Return the (X, Y) coordinate for the center point of the cell that contains the specified text.  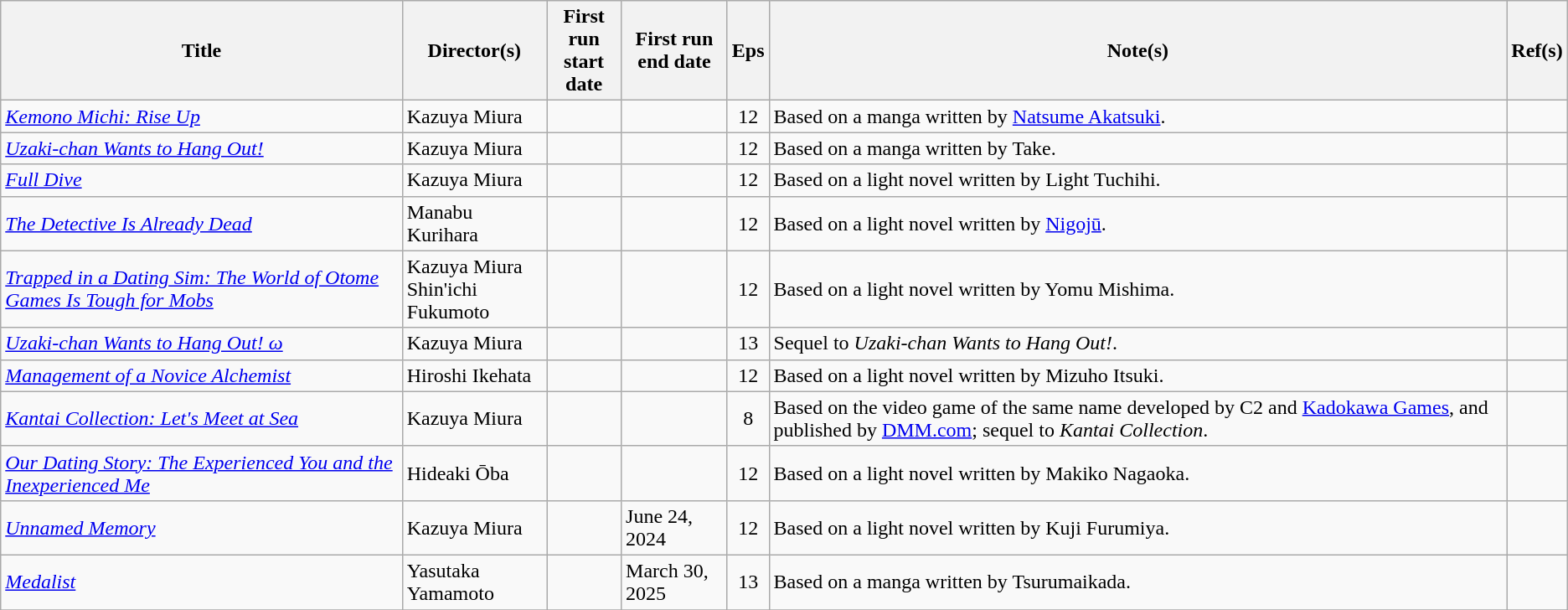
Manabu Kurihara (474, 223)
Kemono Michi: Rise Up (201, 116)
First runstart date (585, 50)
Based on a light novel written by Makiko Nagaoka. (1137, 473)
Based on a light novel written by Nigojū. (1137, 223)
Management of a Novice Alchemist (201, 375)
Based on a manga written by Take. (1137, 148)
June 24, 2024 (675, 528)
8 (748, 419)
Based on the video game of the same name developed by C2 and Kadokawa Games, and published by DMM.com; sequel to Kantai Collection. (1137, 419)
Uzaki-chan Wants to Hang Out! ω (201, 344)
The Detective Is Already Dead (201, 223)
Based on a manga written by Tsurumaikada. (1137, 582)
Kazuya MiuraShin'ichi Fukumoto (474, 289)
Based on a light novel written by Mizuho Itsuki. (1137, 375)
March 30, 2025 (675, 582)
Uzaki-chan Wants to Hang Out! (201, 148)
Based on a manga written by Natsume Akatsuki. (1137, 116)
Based on a light novel written by Light Tuchihi. (1137, 180)
Based on a light novel written by Kuji Furumiya. (1137, 528)
Trapped in a Dating Sim: The World of Otome Games Is Tough for Mobs (201, 289)
Ref(s) (1537, 50)
Note(s) (1137, 50)
Eps (748, 50)
First runend date (675, 50)
Sequel to Uzaki-chan Wants to Hang Out!. (1137, 344)
Title (201, 50)
Unnamed Memory (201, 528)
Yasutaka Yamamoto (474, 582)
Medalist (201, 582)
Hiroshi Ikehata (474, 375)
Director(s) (474, 50)
Hideaki Ōba (474, 473)
Full Dive (201, 180)
Our Dating Story: The Experienced You and the Inexperienced Me (201, 473)
Kantai Collection: Let's Meet at Sea (201, 419)
Based on a light novel written by Yomu Mishima. (1137, 289)
